Return the (X, Y) coordinate for the center point of the cell that contains the specified text.  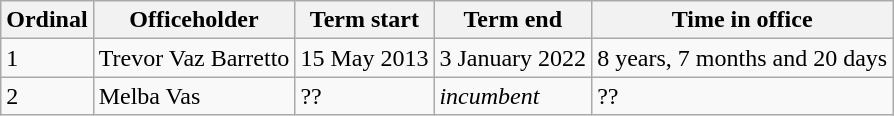
Term end (513, 20)
3 January 2022 (513, 58)
Time in office (742, 20)
2 (47, 96)
Term start (364, 20)
Trevor Vaz Barretto (194, 58)
Ordinal (47, 20)
Officeholder (194, 20)
incumbent (513, 96)
1 (47, 58)
15 May 2013 (364, 58)
Melba Vas (194, 96)
8 years, 7 months and 20 days (742, 58)
